Capture the cell that displays the provided text and extract its [X, Y] central coordinate. 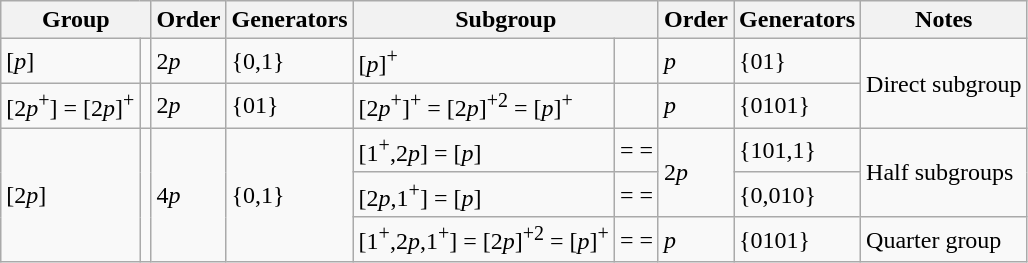
[2p+] = [2p]+ [70, 106]
Notes [944, 20]
Direct subgroup [944, 84]
[2p] [70, 195]
Group [76, 20]
{0,010} [798, 194]
4p [188, 195]
{101,1} [798, 150]
[p]+ [484, 62]
[1+,2p,1+] = [2p]+2 = [p]+ [484, 240]
[2p+]+ = [2p]+2 = [p]+ [484, 106]
Subgroup [506, 20]
Half subgroups [944, 172]
Quarter group [944, 240]
[1+,2p] = [p] [484, 150]
[p] [70, 62]
[2p,1+] = [p] [484, 194]
